From the cell containing the given text, extract its center point as (X, Y) coordinate. 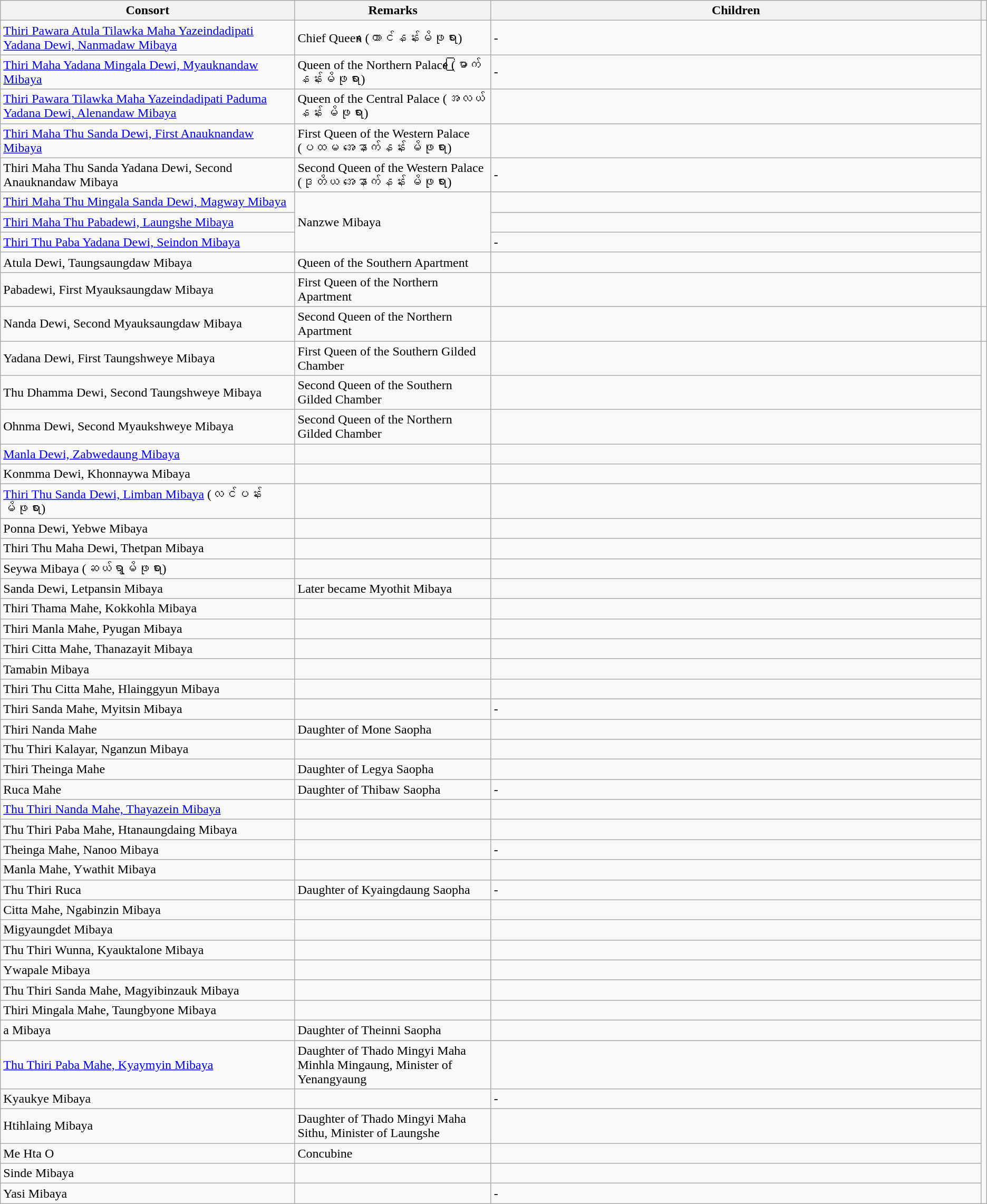
Queen of the Northern Palace (မြောက်နန်းမိဖုရား) (393, 72)
Thiri Thu Paba Yadana Dewi, Seindon Mibaya (148, 242)
Me Hta O (148, 1153)
Atula Dewi, Taungsaungdaw Mibaya (148, 262)
Sanda Dewi, Letpansin Mibaya (148, 589)
Second Queen of the Northern Gilded Chamber (393, 427)
Nanda Dewi, Second Myauksaungdaw Mibaya (148, 324)
Ywapale Mibaya (148, 970)
Thiri Maha Thu Mingala Sanda Dewi, Magway Mibaya (148, 202)
Thu Dhamma Dewi, Second Taungshweye Mibaya (148, 392)
Second Queen of the Northern Apartment (393, 324)
Thu Thiri Nanda Mahe, Thayazein Mibaya (148, 810)
Children (736, 11)
Thiri Citta Mahe, Thanazayit Mibaya (148, 649)
Thiri Maha Yadana Mingala Dewi, Myauknandaw Mibaya (148, 72)
Nanzwe Mibaya (393, 222)
Second Queen of the Southern Gilded Chamber (393, 392)
Thiri Thama Mahe, Kokkohla Mibaya (148, 609)
Thiri Thu Maha Dewi, Thetpan Mibaya (148, 548)
Seywa Mibaya (ဆယ်ရွာမိဖုရား) (148, 569)
Daughter of Thado Mingyi Maha Sithu, Minister of Laungshe (393, 1126)
Daughter of Theinni Saopha (393, 1030)
Concubine (393, 1153)
Thiri Pawara Tilawka Maha Yazeindadipati Paduma Yadana Dewi, Alenandaw Mibaya (148, 107)
Thu Thiri Paba Mahe, Htanaungdaing Mibaya (148, 830)
Kyaukye Mibaya (148, 1099)
Daughter of Thibaw Saopha (393, 789)
Daughter of Legya Saopha (393, 769)
Thu Thiri Kalayar, Nganzun Mibaya (148, 749)
Daughter of Thado Mingyi Maha Minhla Mingaung, Minister of Yenangyaung (393, 1064)
Consort (148, 11)
Thiri Thu Sanda Dewi, Limban Mibaya (လင်ပန်းမိဖုရား) (148, 501)
Queen of the Central Palace (အလယ်နန်း မိဖုရား) (393, 107)
Thiri Nanda Mahe (148, 729)
First Queen of the Northern Apartment (393, 289)
Manla Mahe, Ywathit Mibaya (148, 870)
Thu Thiri Sanda Mahe, Magyibinzauk Mibaya (148, 990)
Thiri Maha Thu Pabadewi, Laungshe Mibaya (148, 222)
Daughter of Kyaingdaung Saopha (393, 890)
Thiri Mingala Mahe, Taungbyone Mibaya (148, 1010)
Citta Mahe, Ngabinzin Mibaya (148, 910)
Yadana Dewi, First Taungshweye Mibaya (148, 358)
Thiri Theinga Mahe (148, 769)
First Queen of the Southern Gilded Chamber (393, 358)
Thiri Maha Thu Sanda Yadana Dewi, Second Anauknandaw Mibaya (148, 175)
Migyaungdet Mibaya (148, 930)
Thiri Maha Thu Sanda Dewi, First Anauknandaw Mibaya (148, 140)
Ohnma Dewi, Second Myaukshweye Mibaya (148, 427)
Yasi Mibaya (148, 1193)
Sinde Mibaya (148, 1173)
First Queen of the Western Palace (ပထမ အနောက်နန်း မိဖုရား) (393, 140)
Theinga Mahe, Nanoo Mibaya (148, 850)
Ruca Mahe (148, 789)
Chief Queen (တောင်နန်းမိဖုရား) (393, 38)
Queen of the Southern Apartment (393, 262)
Thiri Sanda Mahe, Myitsin Mibaya (148, 709)
Second Queen of the Western Palace (ဒုတိယ အနောက်နန်း မိဖုရား) (393, 175)
Manla Dewi, Zabwedaung Mibaya (148, 454)
Later became Myothit Mibaya (393, 589)
Thu Thiri Paba Mahe, Kyaymyin Mibaya (148, 1064)
Thiri Pawara Atula Tilawka Maha Yazeindadipati Yadana Dewi, Nanmadaw Mibaya (148, 38)
Konmma Dewi, Khonnaywa Mibaya (148, 474)
Htihlaing Mibaya (148, 1126)
Thiri Manla Mahe, Pyugan Mibaya (148, 629)
Tamabin Mibaya (148, 669)
Thu Thiri Wunna, Kyauktalone Mibaya (148, 950)
Thiri Thu Citta Mahe, Hlainggyun Mibaya (148, 689)
Pabadewi, First Myauksaungdaw Mibaya (148, 289)
a Mibaya (148, 1030)
Ponna Dewi, Yebwe Mibaya (148, 528)
Thu Thiri Ruca (148, 890)
Remarks (393, 11)
Daughter of Mone Saopha (393, 729)
